Return [X, Y] of the center of cell containing provided text 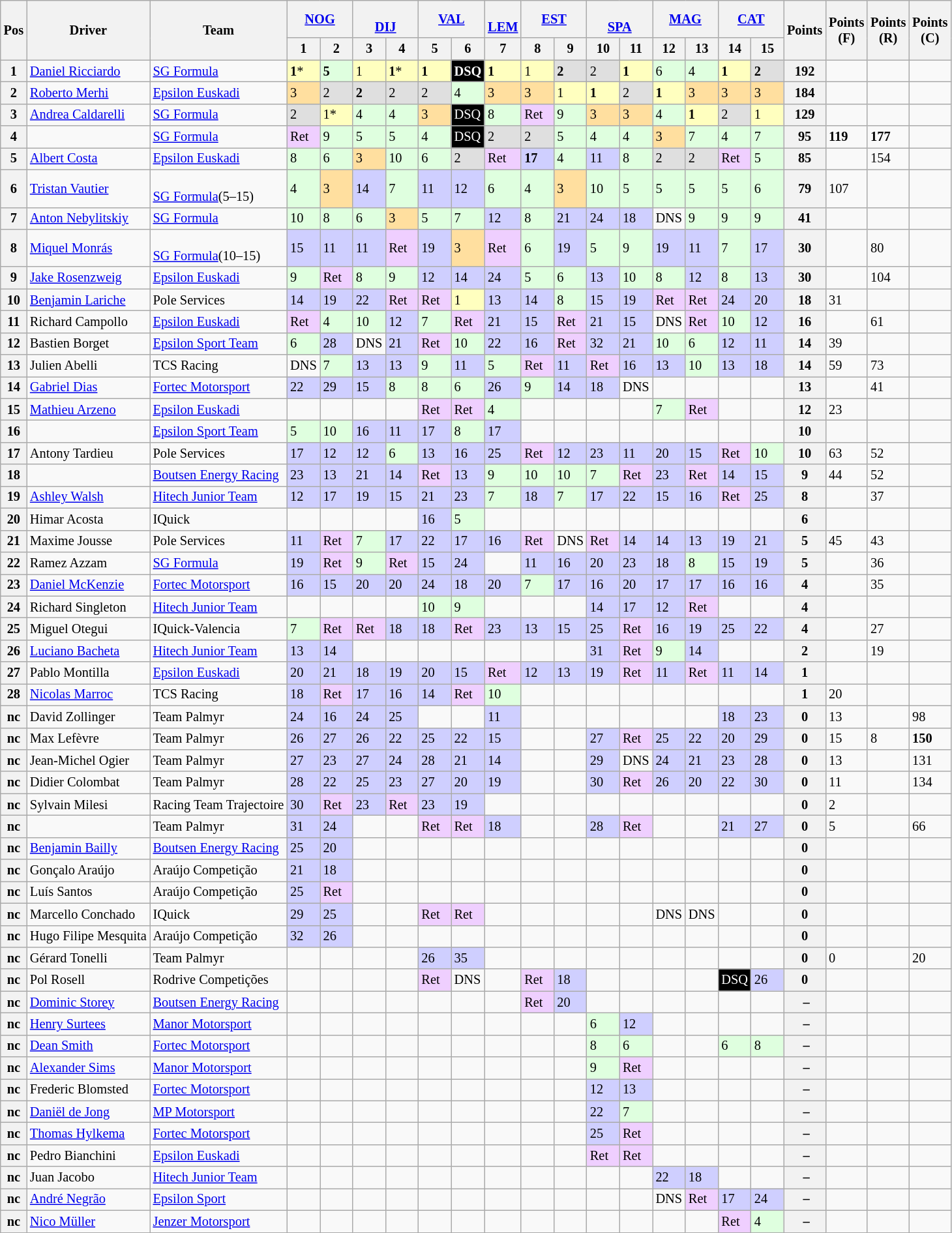
Alexander Sims [89, 1068]
Pos [14, 30]
Bastien Borget [89, 344]
Miguel Otegui [89, 629]
85 [805, 158]
36 [888, 563]
66 [930, 826]
119 [846, 137]
Daniel McKenzie [89, 585]
Richard Campollo [89, 321]
NOG [320, 19]
Maxime Jousse [89, 541]
Nico Müller [89, 1221]
154 [888, 158]
Benjamin Lariche [89, 300]
Himar Acosta [89, 519]
Mathieu Arzeno [89, 409]
Gérard Tonelli [89, 958]
43 [888, 541]
Points(R) [888, 30]
Gonçalo Araújo [89, 870]
Jean-Michel Ogier [89, 760]
Marcello Conchado [89, 914]
DIJ [386, 19]
129 [805, 115]
Thomas Hylkema [89, 1134]
73 [888, 366]
CAT [751, 19]
Frederic Blomsted [89, 1090]
Max Lefèvre [89, 739]
37 [888, 497]
80 [888, 248]
LEM [503, 19]
Didier Colombat [89, 782]
Rodrive Competições [219, 980]
Luís Santos [89, 892]
61 [888, 321]
MAG [686, 19]
Hugo Filipe Mesquita [89, 936]
Points(F) [846, 30]
Sylvain Milesi [89, 805]
44 [846, 475]
Pedro Bianchini [89, 1155]
45 [846, 541]
59 [846, 366]
Pol Rosell [89, 980]
107 [846, 188]
39 [846, 344]
Ramez Azzam [89, 563]
Jenzer Motorsport [219, 1221]
95 [805, 137]
Points(C) [930, 30]
Henry Surtees [89, 1024]
Nicolas Marroc [89, 694]
IQuick-Valencia [219, 629]
Roberto Merhi [89, 93]
MP Motorsport [219, 1112]
192 [805, 71]
Ashley Walsh [89, 497]
Andrea Caldarelli [89, 115]
Albert Costa [89, 158]
Epsilon Sport [219, 1199]
184 [805, 93]
Richard Singleton [89, 607]
79 [805, 188]
EST [554, 19]
David Zollinger [89, 717]
Racing Team Trajectoire [219, 805]
Daniel Ricciardo [89, 71]
Daniël de Jong [89, 1112]
177 [888, 137]
SG Formula(10–15) [219, 248]
104 [888, 278]
Tristan Vautier [89, 188]
Julien Abelli [89, 366]
Points [805, 30]
Anton Nebylitskiy [89, 218]
Jake Rosenzweig [89, 278]
Dominic Storey [89, 1002]
André Negrão [89, 1199]
Miquel Monrás [89, 248]
131 [930, 760]
SPA [619, 19]
Gabriel Dias [89, 387]
63 [846, 453]
150 [930, 739]
Driver [89, 30]
Dean Smith [89, 1046]
134 [930, 782]
Juan Jacobo [89, 1178]
Pablo Montilla [89, 673]
SG Formula(5–15) [219, 188]
Team [219, 30]
98 [930, 717]
Benjamin Bailly [89, 848]
VAL [451, 19]
Antony Tardieu [89, 453]
Luciano Bacheta [89, 651]
